Locate the cell with the specified text and output its (x, y) center coordinate. 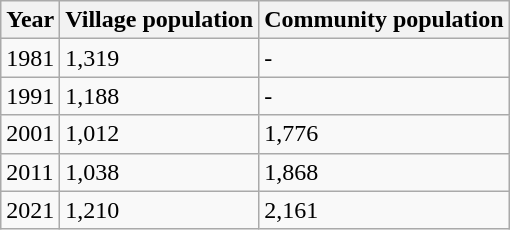
2001 (30, 134)
1981 (30, 58)
2021 (30, 210)
1,868 (384, 172)
2,161 (384, 210)
Community population (384, 20)
Village population (160, 20)
1,210 (160, 210)
1991 (30, 96)
1,776 (384, 134)
1,319 (160, 58)
1,038 (160, 172)
Year (30, 20)
2011 (30, 172)
1,188 (160, 96)
1,012 (160, 134)
